For the text-containing cell, return its midpoint in (X, Y) coordinate format. 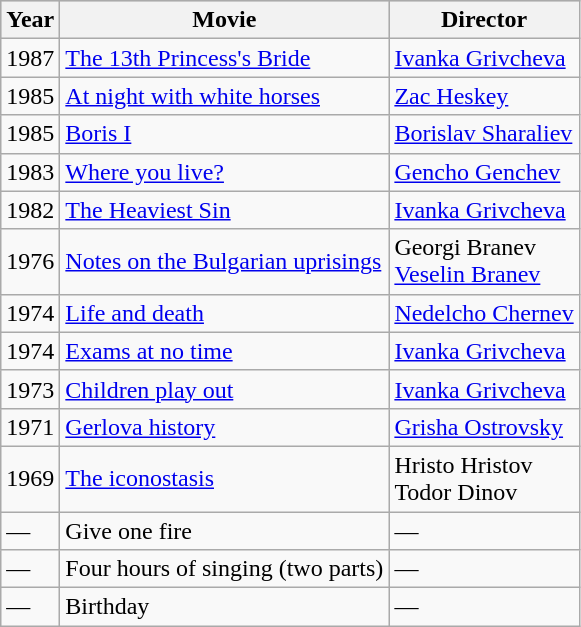
1976 (30, 262)
Life and death (224, 313)
Hristo Hristov Todor Dinov (484, 478)
1982 (30, 210)
Birthday (224, 607)
Exams at no time (224, 351)
The iconostasis (224, 478)
Director (484, 20)
Movie (224, 20)
1969 (30, 478)
Borislav Sharaliev (484, 134)
Give one fire (224, 531)
At night with white horses (224, 96)
Georgi Branev Veselin Branev (484, 262)
Four hours of singing (two parts) (224, 569)
The 13th Princess's Bride (224, 58)
Notes on the Bulgarian uprisings (224, 262)
Grisha Ostrovsky (484, 427)
Nedelcho Chernev (484, 313)
Children play out (224, 389)
Where you live? (224, 172)
Boris I (224, 134)
Gerlova history (224, 427)
1971 (30, 427)
1987 (30, 58)
1973 (30, 389)
Gencho Genchev (484, 172)
Year (30, 20)
Zac Heskey (484, 96)
The Heaviest Sin (224, 210)
1983 (30, 172)
